Provide the [x, y] coordinate of the cell's center where the given text is located.  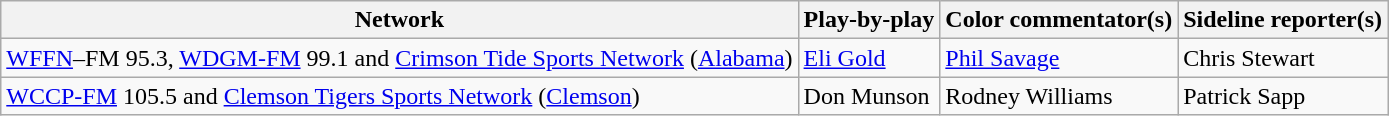
WFFN–FM 95.3, WDGM-FM 99.1 and Crimson Tide Sports Network (Alabama) [400, 58]
Rodney Williams [1059, 96]
Network [400, 20]
Chris Stewart [1283, 58]
Patrick Sapp [1283, 96]
Play-by-play [869, 20]
Eli Gold [869, 58]
WCCP-FM 105.5 and Clemson Tigers Sports Network (Clemson) [400, 96]
Don Munson [869, 96]
Sideline reporter(s) [1283, 20]
Phil Savage [1059, 58]
Color commentator(s) [1059, 20]
